From the cell containing the given text, extract its center point as (X, Y) coordinate. 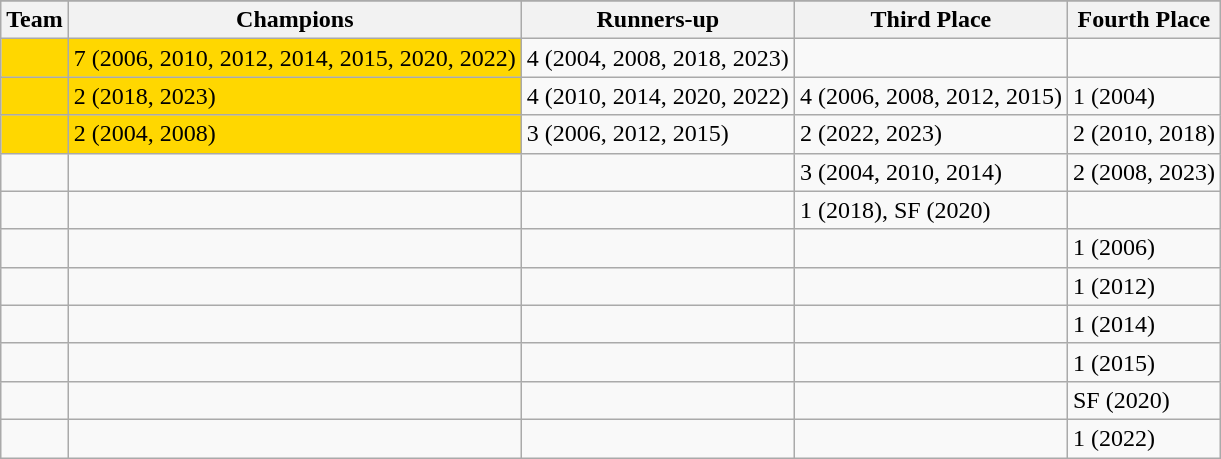
3 (2006, 2012, 2015) (658, 134)
4 (2004, 2008, 2018, 2023) (658, 58)
1 (2006) (1144, 248)
2 (2008, 2023) (1144, 172)
1 (2015) (1144, 362)
4 (2010, 2014, 2020, 2022) (658, 96)
1 (2018), SF (2020) (930, 210)
7 (2006, 2010, 2012, 2014, 2015, 2020, 2022) (294, 58)
1 (2022) (1144, 438)
4 (2006, 2008, 2012, 2015) (930, 96)
2 (2010, 2018) (1144, 134)
Champions (294, 20)
2 (2022, 2023) (930, 134)
1 (2004) (1144, 96)
Runners-up (658, 20)
1 (2012) (1144, 286)
SF (2020) (1144, 400)
2 (2018, 2023) (294, 96)
2 (2004, 2008) (294, 134)
Third Place (930, 20)
3 (2004, 2010, 2014) (930, 172)
Fourth Place (1144, 20)
1 (2014) (1144, 324)
Team (35, 20)
